Output the [x, y] coordinate of the center of the cell containing the given text.  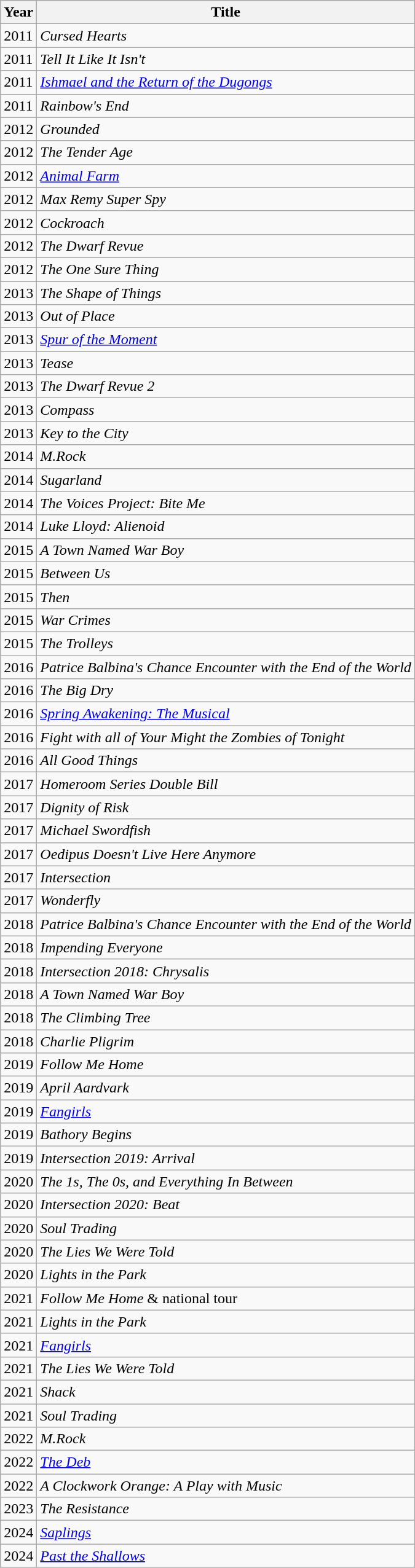
Follow Me Home [226, 1065]
Wonderfly [226, 901]
Shack [226, 1392]
Spring Awakening: The Musical [226, 714]
Key to the City [226, 433]
April Aardvark [226, 1088]
Impending Everyone [226, 947]
The Climbing Tree [226, 1017]
Past the Shallows [226, 1556]
Compass [226, 410]
War Crimes [226, 620]
Cursed Hearts [226, 36]
Oedipus Doesn't Live Here Anymore [226, 854]
The Big Dry [226, 691]
Follow Me Home & national tour [226, 1298]
The Tender Age [226, 152]
Michael Swordfish [226, 831]
The Deb [226, 1462]
Max Remy Super Spy [226, 199]
Intersection [226, 877]
Cockroach [226, 222]
Spur of the Moment [226, 340]
The Dwarf Revue [226, 246]
Then [226, 597]
Intersection 2018: Chrysalis [226, 971]
Grounded [226, 129]
Saplings [226, 1532]
Intersection 2020: Beat [226, 1205]
Fight with all of Your Might the Zombies of Tonight [226, 737]
The Voices Project: Bite Me [226, 503]
The Dwarf Revue 2 [226, 386]
Title [226, 12]
Tease [226, 363]
Between Us [226, 573]
Out of Place [226, 316]
The One Sure Thing [226, 269]
Dignity of Risk [226, 807]
The Trolleys [226, 643]
The Shape of Things [226, 293]
Rainbow's End [226, 106]
The Resistance [226, 1509]
2023 [18, 1509]
Animal Farm [226, 176]
A Clockwork Orange: A Play with Music [226, 1486]
Tell It Like It Isn't [226, 59]
Bathory Begins [226, 1135]
Ishmael and the Return of the Dugongs [226, 82]
Charlie Pligrim [226, 1041]
Sugarland [226, 480]
Intersection 2019: Arrival [226, 1158]
All Good Things [226, 761]
Year [18, 12]
Luke Lloyd: Alienoid [226, 527]
Homeroom Series Double Bill [226, 784]
The 1s, The 0s, and Everything In Between [226, 1182]
